Search for the cell housing the specified text and yield its [x, y] center coordinate. 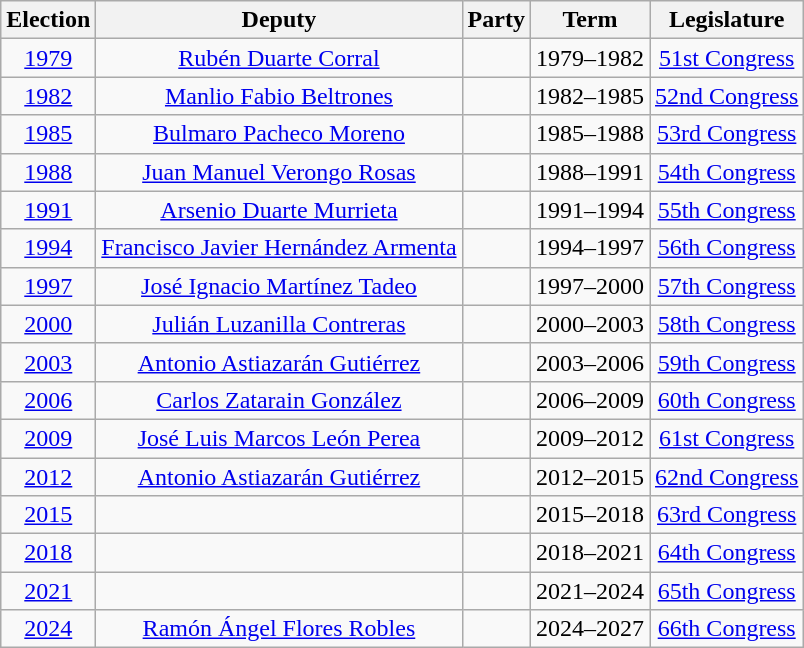
63rd Congress [727, 515]
1979–1982 [590, 58]
61st Congress [727, 438]
57th Congress [727, 286]
1997–2000 [590, 286]
2021 [48, 591]
Legislature [727, 20]
56th Congress [727, 248]
1991 [48, 210]
2018–2021 [590, 553]
53rd Congress [727, 134]
1985 [48, 134]
2015–2018 [590, 515]
Arsenio Duarte Murrieta [279, 210]
2009–2012 [590, 438]
2015 [48, 515]
Bulmaro Pacheco Moreno [279, 134]
55th Congress [727, 210]
60th Congress [727, 400]
2006 [48, 400]
2012 [48, 477]
Juan Manuel Verongo Rosas [279, 172]
58th Congress [727, 324]
2018 [48, 553]
54th Congress [727, 172]
Deputy [279, 20]
2006–2009 [590, 400]
59th Congress [727, 362]
1985–1988 [590, 134]
1997 [48, 286]
51st Congress [727, 58]
1982 [48, 96]
1988–1991 [590, 172]
52nd Congress [727, 96]
2003–2006 [590, 362]
Manlio Fabio Beltrones [279, 96]
2000–2003 [590, 324]
62nd Congress [727, 477]
2024–2027 [590, 629]
2003 [48, 362]
Election [48, 20]
José Luis Marcos León Perea [279, 438]
1994 [48, 248]
2009 [48, 438]
Rubén Duarte Corral [279, 58]
64th Congress [727, 553]
Francisco Javier Hernández Armenta [279, 248]
2021–2024 [590, 591]
2000 [48, 324]
1979 [48, 58]
65th Congress [727, 591]
Carlos Zatarain González [279, 400]
66th Congress [727, 629]
2024 [48, 629]
1991–1994 [590, 210]
1988 [48, 172]
2012–2015 [590, 477]
Term [590, 20]
1994–1997 [590, 248]
Ramón Ángel Flores Robles [279, 629]
Party [496, 20]
José Ignacio Martínez Tadeo [279, 286]
1982–1985 [590, 96]
Julián Luzanilla Contreras [279, 324]
